Find where the given text appears and provide that cell's center as [X, Y] coordinate. 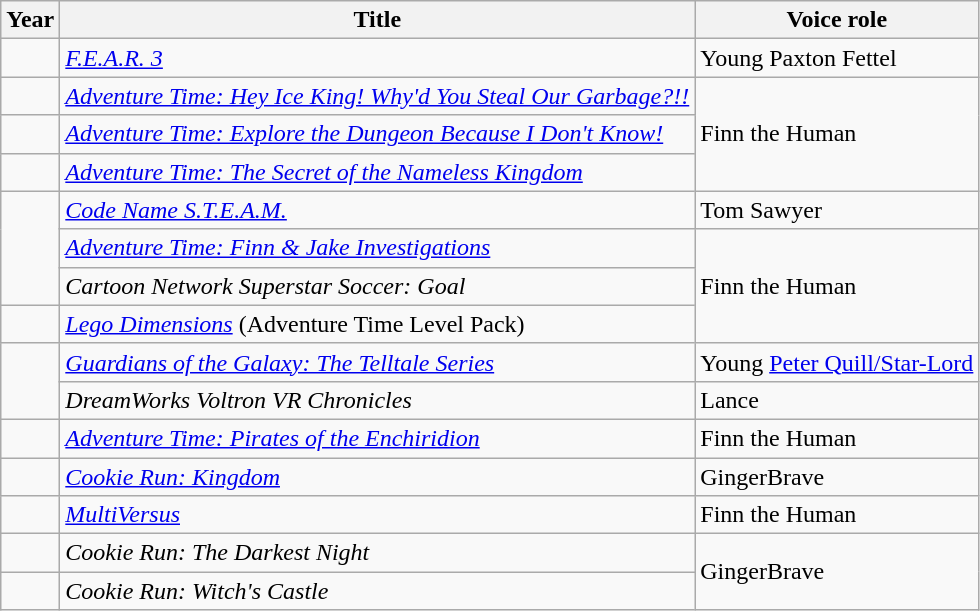
Cookie Run: Kingdom [378, 477]
Adventure Time: Explore the Dungeon Because I Don't Know! [378, 134]
Voice role [837, 20]
Code Name S.T.E.A.M. [378, 210]
MultiVersus [378, 515]
Adventure Time: Finn & Jake Investigations [378, 248]
Young Paxton Fettel [837, 58]
Cookie Run: Witch's Castle [378, 591]
Cookie Run: The Darkest Night [378, 553]
Young Peter Quill/Star-Lord [837, 362]
Title [378, 20]
Lego Dimensions (Adventure Time Level Pack) [378, 324]
Adventure Time: Hey Ice King! Why'd You Steal Our Garbage?!! [378, 96]
Adventure Time: Pirates of the Enchiridion [378, 438]
Lance [837, 400]
Cartoon Network Superstar Soccer: Goal [378, 286]
DreamWorks Voltron VR Chronicles [378, 400]
Year [30, 20]
Adventure Time: The Secret of the Nameless Kingdom [378, 172]
Guardians of the Galaxy: The Telltale Series [378, 362]
Tom Sawyer [837, 210]
F.E.A.R. 3 [378, 58]
